Return (x, y) of the center of cell containing provided text 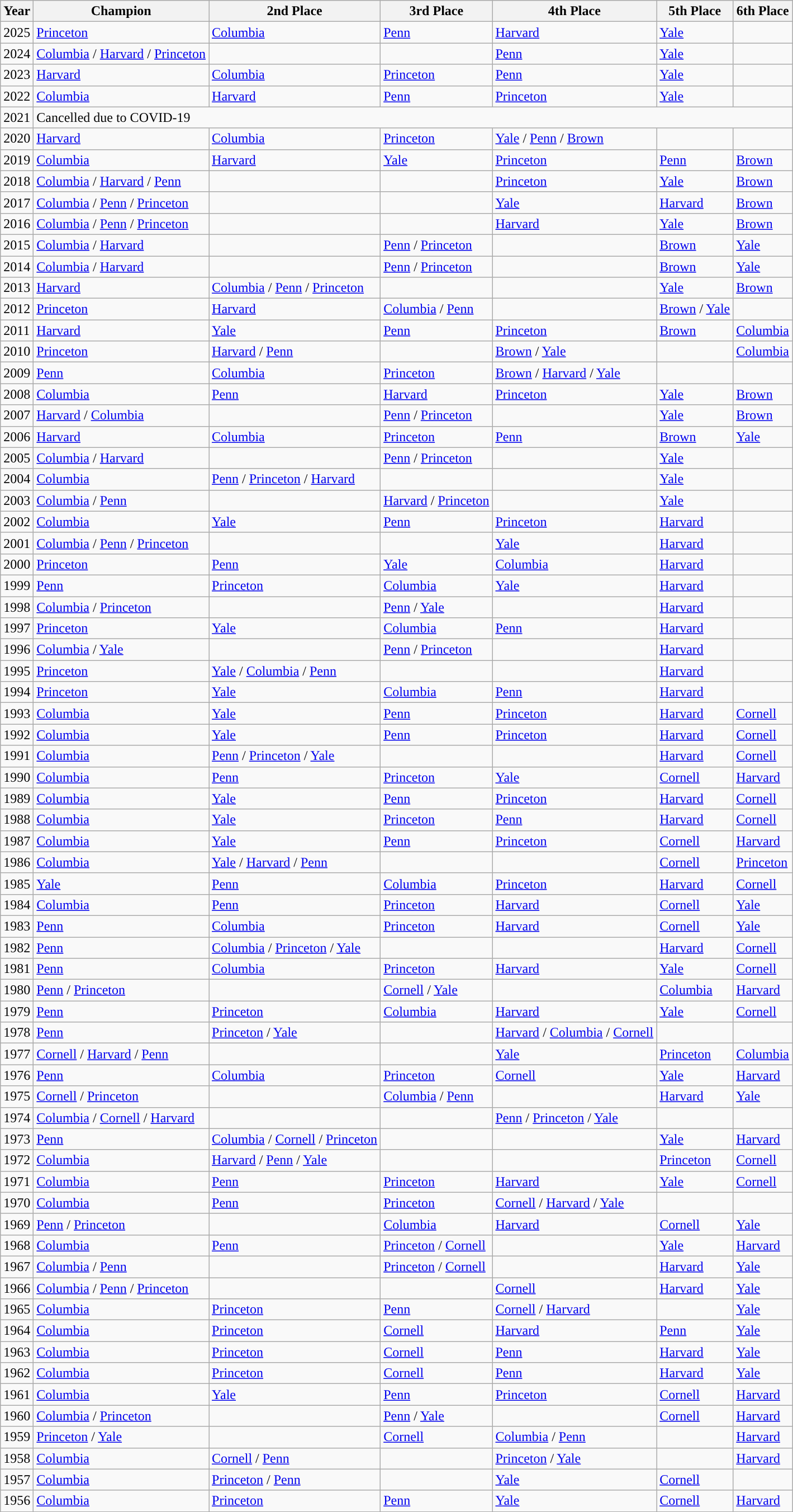
Yale / Columbia / Penn (295, 671)
2006 (17, 437)
1983 (17, 926)
1997 (17, 629)
1959 (17, 1437)
2024 (17, 54)
Cornell / Harvard / Yale (574, 1203)
2009 (17, 373)
Champion (121, 11)
1961 (17, 1395)
1979 (17, 1012)
1964 (17, 1331)
1981 (17, 969)
1992 (17, 735)
1972 (17, 1160)
1965 (17, 1310)
1989 (17, 798)
2012 (17, 309)
Cornell / Penn (295, 1458)
1967 (17, 1267)
Penn / Princeton / Harvard (295, 479)
Harvard / Princeton (436, 500)
Year (17, 11)
2011 (17, 330)
1984 (17, 905)
1970 (17, 1203)
Princeton / Penn (295, 1480)
1971 (17, 1182)
Yale / Penn / Brown (574, 139)
1994 (17, 692)
Brown / Harvard / Yale (574, 373)
1991 (17, 756)
1996 (17, 650)
1987 (17, 841)
1990 (17, 777)
1995 (17, 671)
Columbia / Harvard / Penn (121, 181)
1969 (17, 1224)
1974 (17, 1118)
3rd Place (436, 11)
1993 (17, 714)
1973 (17, 1139)
5th Place (695, 11)
Harvard / Penn / Yale (295, 1160)
1962 (17, 1373)
2021 (17, 117)
2001 (17, 543)
1958 (17, 1458)
1988 (17, 820)
1976 (17, 1075)
1982 (17, 948)
2007 (17, 415)
Columbia / Cornell / Harvard (121, 1118)
1977 (17, 1054)
2000 (17, 564)
1957 (17, 1480)
1963 (17, 1352)
Cornell / Harvard / Penn (121, 1054)
2016 (17, 224)
2008 (17, 394)
Columbia / Harvard / Princeton (121, 54)
Cornell / Harvard (574, 1310)
Columbia / Princeton / Yale (295, 948)
2005 (17, 458)
2017 (17, 202)
Harvard / Columbia (121, 415)
Columbia / Cornell / Princeton (295, 1139)
2004 (17, 479)
2015 (17, 245)
Cornell / Princeton (121, 1097)
2002 (17, 522)
6th Place (763, 11)
Cornell / Yale (436, 990)
2nd Place (295, 11)
1956 (17, 1501)
1998 (17, 607)
2018 (17, 181)
Yale / Harvard / Penn (295, 862)
1980 (17, 990)
1986 (17, 862)
1960 (17, 1416)
Harvard / Columbia / Cornell (574, 1033)
2025 (17, 32)
1999 (17, 585)
1975 (17, 1097)
2022 (17, 96)
2023 (17, 75)
1968 (17, 1245)
2019 (17, 160)
2003 (17, 500)
2014 (17, 267)
1985 (17, 883)
2020 (17, 139)
2010 (17, 352)
Cancelled due to COVID-19 (413, 117)
Columbia / Yale (121, 650)
1978 (17, 1033)
4th Place (574, 11)
Harvard / Penn (295, 352)
1966 (17, 1288)
2013 (17, 288)
